Pinpoint the cell where the given text exists, returning its (x, y) midpoint coordinate. 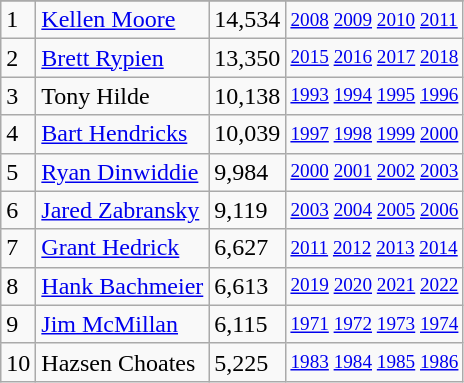
6,613 (248, 286)
Brett Rypien (122, 58)
2000 2001 2002 2003 (374, 172)
Bart Hendricks (122, 134)
7 (18, 248)
10,039 (248, 134)
6,627 (248, 248)
9,984 (248, 172)
1 (18, 20)
14,534 (248, 20)
5,225 (248, 362)
6 (18, 210)
Jared Zabransky (122, 210)
4 (18, 134)
10,138 (248, 96)
6,115 (248, 324)
1997 1998 1999 2000 (374, 134)
2011 2012 2013 2014 (374, 248)
Grant Hedrick (122, 248)
Kellen Moore (122, 20)
2003 2004 2005 2006 (374, 210)
2 (18, 58)
3 (18, 96)
Tony Hilde (122, 96)
13,350 (248, 58)
9 (18, 324)
Jim McMillan (122, 324)
1983 1984 1985 1986 (374, 362)
Hazsen Choates (122, 362)
2008 2009 2010 2011 (374, 20)
Hank Bachmeier (122, 286)
1971 1972 1973 1974 (374, 324)
1993 1994 1995 1996 (374, 96)
8 (18, 286)
2019 2020 2021 2022 (374, 286)
Ryan Dinwiddie (122, 172)
2015 2016 2017 2018 (374, 58)
5 (18, 172)
10 (18, 362)
9,119 (248, 210)
